Pinpoint the cell where the given text exists, returning its (X, Y) midpoint coordinate. 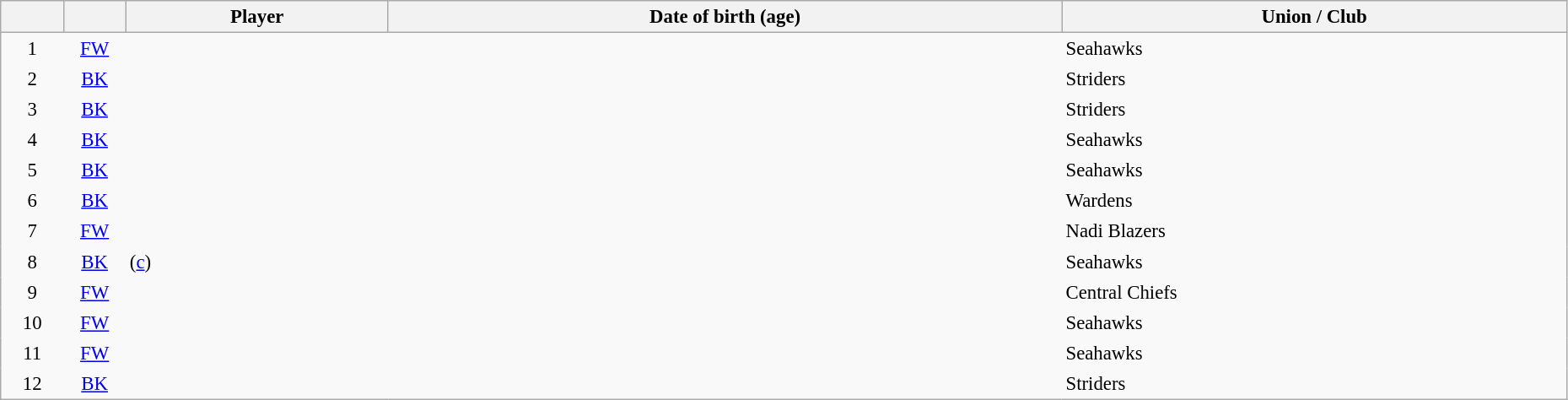
2 (32, 78)
9 (32, 292)
12 (32, 383)
7 (32, 231)
Player (256, 17)
Central Chiefs (1314, 292)
Union / Club (1314, 17)
1 (32, 49)
10 (32, 322)
6 (32, 201)
11 (32, 353)
3 (32, 109)
(c) (256, 262)
Date of birth (age) (725, 17)
Wardens (1314, 201)
Nadi Blazers (1314, 231)
8 (32, 262)
5 (32, 170)
4 (32, 140)
